Locate the cell with the specified text and output its (X, Y) center coordinate. 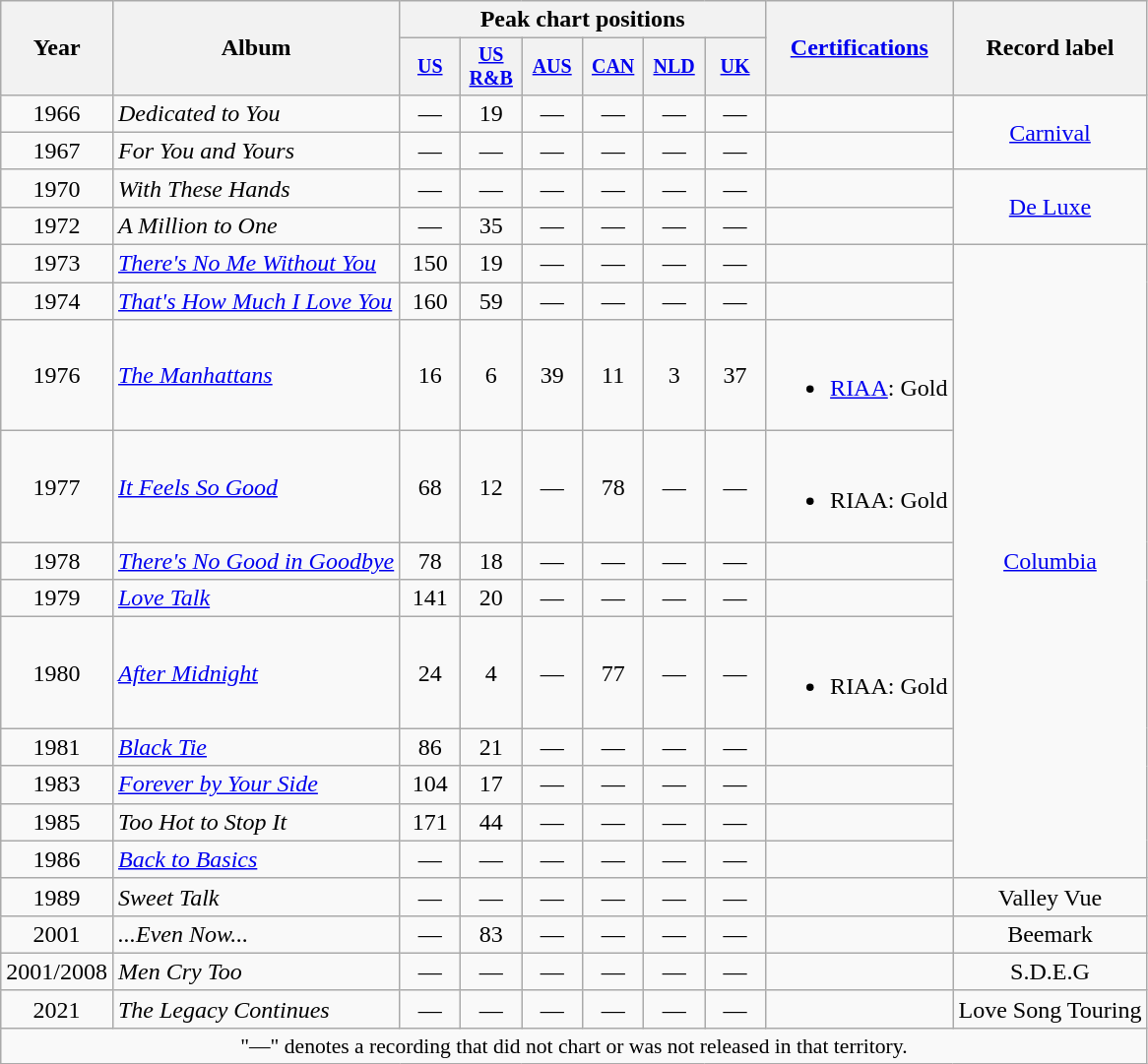
1976 (57, 376)
12 (491, 486)
2001 (57, 934)
104 (430, 784)
83 (491, 934)
1967 (57, 151)
Love Song Touring (1050, 1009)
1986 (57, 859)
21 (491, 747)
A Million to One (256, 225)
For You and Yours (256, 151)
1989 (57, 897)
Columbia (1050, 562)
1985 (57, 822)
37 (735, 376)
US (430, 67)
Valley Vue (1050, 897)
It Feels So Good (256, 486)
1972 (57, 225)
171 (430, 822)
The Manhattans (256, 376)
3 (674, 376)
44 (491, 822)
Album (256, 48)
1977 (57, 486)
There's No Good in Goodbye (256, 561)
That's How Much I Love You (256, 301)
...Even Now... (256, 934)
2001/2008 (57, 971)
"—" denotes a recording that did not chart or was not released in that territory. (574, 1045)
USR&B (491, 67)
86 (430, 747)
1979 (57, 598)
35 (491, 225)
1978 (57, 561)
Love Talk (256, 598)
59 (491, 301)
18 (491, 561)
Dedicated to You (256, 113)
1970 (57, 188)
6 (491, 376)
1974 (57, 301)
NLD (674, 67)
16 (430, 376)
141 (430, 598)
39 (552, 376)
2021 (57, 1009)
77 (613, 673)
Record label (1050, 48)
68 (430, 486)
Forever by Your Side (256, 784)
Black Tie (256, 747)
AUS (552, 67)
Men Cry Too (256, 971)
150 (430, 264)
4 (491, 673)
20 (491, 598)
The Legacy Continues (256, 1009)
Peak chart positions (583, 20)
After Midnight (256, 673)
De Luxe (1050, 207)
Carnival (1050, 132)
24 (430, 673)
S.D.E.G (1050, 971)
1973 (57, 264)
Back to Basics (256, 859)
1980 (57, 673)
Certifications (860, 48)
Year (57, 48)
There's No Me Without You (256, 264)
With These Hands (256, 188)
UK (735, 67)
1981 (57, 747)
1983 (57, 784)
11 (613, 376)
Beemark (1050, 934)
160 (430, 301)
Sweet Talk (256, 897)
17 (491, 784)
Too Hot to Stop It (256, 822)
1966 (57, 113)
CAN (613, 67)
